Identify which cell holds the provided text, then report its (x, y) central coordinate. 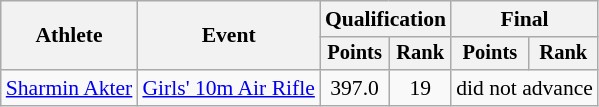
19 (420, 88)
Final (524, 19)
Event (228, 36)
Athlete (70, 36)
397.0 (354, 88)
did not advance (524, 88)
Girls' 10m Air Rifle (228, 88)
Qualification (386, 19)
Sharmin Akter (70, 88)
